Find where the given text appears and provide that cell's center as [x, y] coordinate. 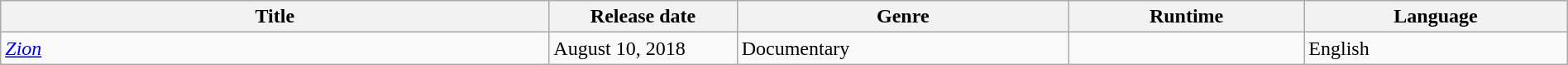
August 10, 2018 [643, 48]
Documentary [903, 48]
Release date [643, 17]
English [1436, 48]
Title [275, 17]
Runtime [1186, 17]
Language [1436, 17]
Genre [903, 17]
Zion [275, 48]
